Find where the given text appears and provide that cell's center as (x, y) coordinate. 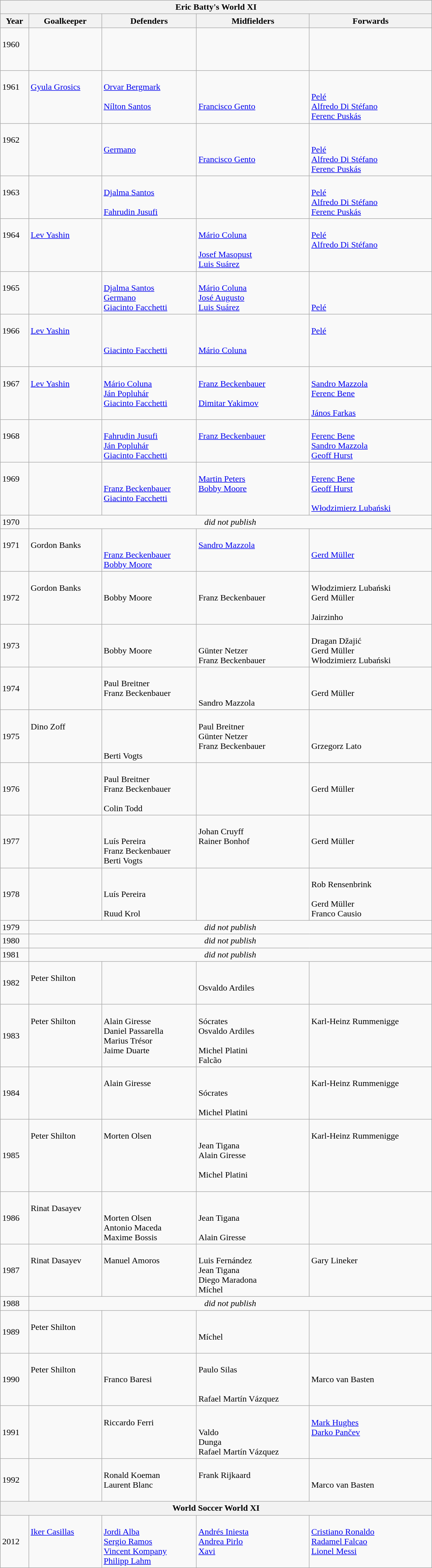
Gyula Grosics (66, 97)
1982 (14, 983)
Mário Coluna (253, 340)
Paul Breitner Franz Beckenbauer (149, 689)
1969 (14, 488)
1979 (14, 927)
Mário Coluna José Augusto Luis Suárez (253, 292)
Defenders (149, 21)
1962 (14, 149)
1983 (14, 1035)
Franz Beckenbauer Dimitar Yakimov (253, 393)
2012 (14, 1541)
1984 (14, 1093)
Mark Hughes Darko Pančev (370, 1432)
1971 (14, 550)
1964 (14, 245)
1989 (14, 1332)
1991 (14, 1432)
Dragan Džajić Gerd Müller Włodzimierz Lubański (370, 645)
Jean Tigana Alain Giresse (253, 1218)
1970 (14, 522)
1973 (14, 645)
Andrés Iniesta Andrea Pirlo Xavi (253, 1541)
Mário Coluna Ján Popluhár Giacinto Facchetti (149, 393)
1966 (14, 340)
Johan Cruyff Rainer Bonhof (253, 841)
1974 (14, 689)
1968 (14, 441)
Franz Beckenbauer Bobby Moore (149, 550)
Luis Fernández Jean Tigana Diego Maradona Míchel (253, 1270)
Goalkeeper (66, 21)
Valdo Dunga Rafael Martín Vázquez (253, 1432)
1978 (14, 894)
Alain Giresse Daniel Passarella Marius Trésor Jaime Duarte (149, 1035)
Dino Zoff (66, 736)
Paul Breitner Franz Beckenbauer Colin Todd (149, 789)
Riccardo Ferri (149, 1432)
Djalma Santos Germano Giacinto Facchetti (149, 292)
Sócrates Osvaldo Ardiles Michel Platini Falcão (253, 1035)
1990 (14, 1380)
Franco Baresi (149, 1380)
Ferenc Bene Geoff Hurst Włodzimierz Lubański (370, 488)
World Soccer World XI (216, 1508)
Iker Casillas (66, 1541)
Orvar Bergmark Nílton Santos (149, 97)
1961 (14, 97)
Jordi Alba Sergio Ramos Vincent Kompany Philipp Lahm (149, 1541)
Luís Pereira Ruud Krol (149, 894)
Martin Peters Bobby Moore (253, 488)
Paul Breitner Günter Netzer Franz Beckenbauer (253, 736)
Morten Olsen (149, 1155)
Jean Tigana Alain Giresse Michel Platini (253, 1155)
1987 (14, 1270)
Luís Pereira Franz Beckenbauer Berti Vogts (149, 841)
Fahrudin Jusufi Ján Popluhár Giacinto Facchetti (149, 441)
Germano (149, 149)
Forwards (370, 21)
1976 (14, 789)
Paulo Silas Rafael Martín Vázquez (253, 1380)
1985 (14, 1155)
Mário Coluna Josef Masopust Luis Suárez (253, 245)
1972 (14, 598)
Gary Lineker (370, 1270)
Eric Batty's World XI (216, 7)
1967 (14, 393)
Year (14, 21)
Midfielders (253, 21)
Cristiano Ronaldo Radamel Falcao Lionel Messi (370, 1541)
Sandro Mazzola Ferenc Bene János Farkas (370, 393)
Ronald Koeman Laurent Blanc (149, 1480)
Míchel (253, 1332)
1992 (14, 1480)
1963 (14, 197)
Sócrates Michel Platini (253, 1093)
Włodzimierz Lubański Gerd Müller Jairzinho (370, 598)
Frank Rijkaard (253, 1480)
Manuel Amoros (149, 1270)
Morten Olsen Antonio Maceda Maxime Bossis (149, 1218)
Djalma Santos Fahrudin Jusufi (149, 197)
Alain Giresse (149, 1093)
1986 (14, 1218)
Pelé Alfredo Di Stéfano (370, 245)
Osvaldo Ardiles (253, 983)
1988 (14, 1304)
1960 (14, 49)
Franz Beckenbauer Giacinto Facchetti (149, 488)
Grzegorz Lato (370, 736)
1977 (14, 841)
Giacinto Facchetti (149, 340)
1965 (14, 292)
Günter Netzer Franz Beckenbauer (253, 645)
1980 (14, 941)
1975 (14, 736)
Ferenc Bene Sandro Mazzola Geoff Hurst (370, 441)
Rob Rensenbrink Gerd Müller Franco Causio (370, 894)
1981 (14, 955)
Berti Vogts (149, 736)
